Extract the (x, y) coordinate from the center of the cell holding the provided text.  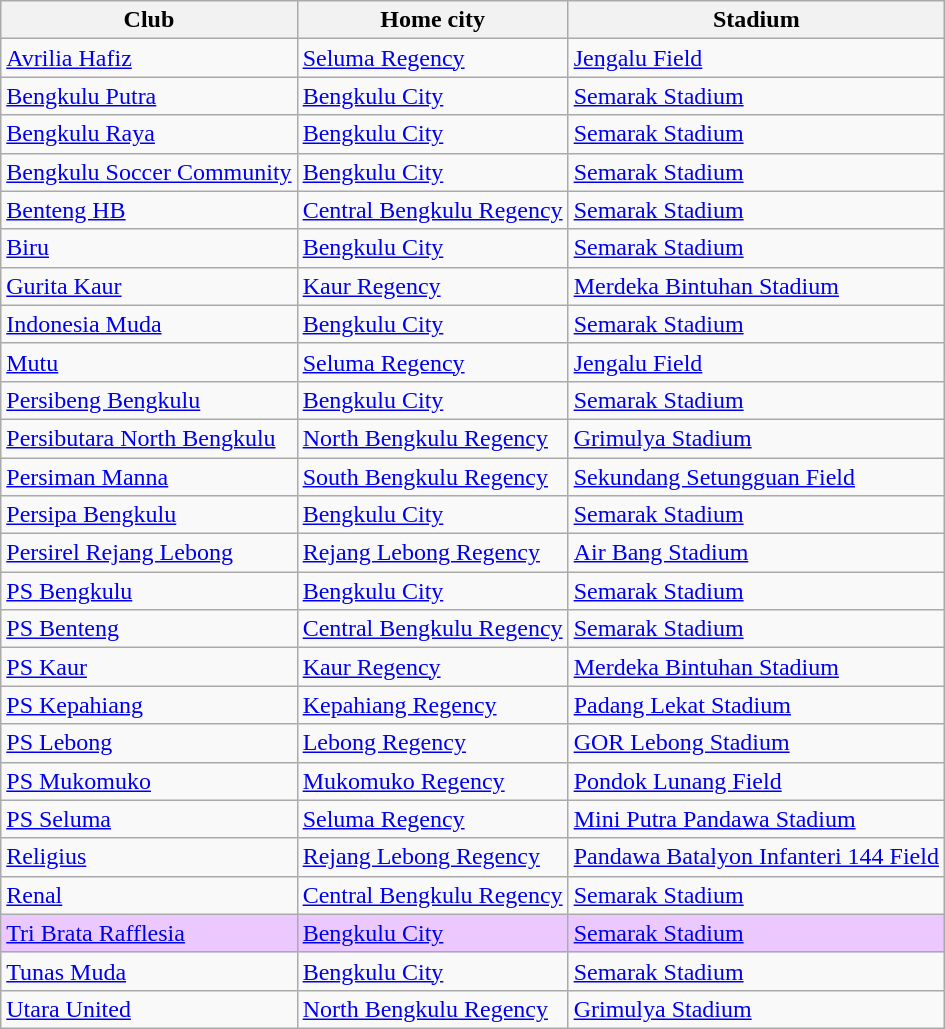
Stadium (756, 20)
Mukomuko Regency (432, 781)
Gurita Kaur (149, 286)
Tri Brata Rafflesia (149, 933)
GOR Lebong Stadium (756, 743)
South Bengkulu Regency (432, 477)
Persipa Bengkulu (149, 515)
Home city (432, 20)
Benteng HB (149, 210)
Bengkulu Putra (149, 96)
Kepahiang Regency (432, 705)
Club (149, 20)
Pondok Lunang Field (756, 781)
Persirel Rejang Lebong (149, 553)
Padang Lekat Stadium (756, 705)
Biru (149, 248)
Sekundang Setungguan Field (756, 477)
PS Bengkulu (149, 591)
Mutu (149, 362)
Religius (149, 857)
Utara United (149, 1009)
Tunas Muda (149, 971)
Avrilia Hafiz (149, 58)
PS Kepahiang (149, 705)
Persibeng Bengkulu (149, 400)
Persibutara North Bengkulu (149, 438)
Mini Putra Pandawa Stadium (756, 819)
Lebong Regency (432, 743)
PS Mukomuko (149, 781)
PS Kaur (149, 667)
Persiman Manna (149, 477)
Pandawa Batalyon Infanteri 144 Field (756, 857)
PS Lebong (149, 743)
Air Bang Stadium (756, 553)
Indonesia Muda (149, 324)
PS Benteng (149, 629)
PS Seluma (149, 819)
Bengkulu Soccer Community (149, 172)
Bengkulu Raya (149, 134)
Renal (149, 895)
